Capture the cell that displays the provided text and extract its (X, Y) central coordinate. 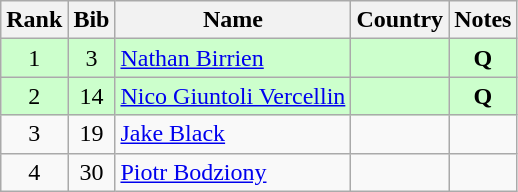
19 (92, 134)
Rank (34, 20)
Nathan Birrien (233, 58)
Country (400, 20)
Jake Black (233, 134)
2 (34, 96)
Bib (92, 20)
1 (34, 58)
Nico Giuntoli Vercellin (233, 96)
30 (92, 172)
4 (34, 172)
Piotr Bodziony (233, 172)
14 (92, 96)
Name (233, 20)
Notes (483, 20)
